Output the [X, Y] coordinate of the center of the cell containing the given text.  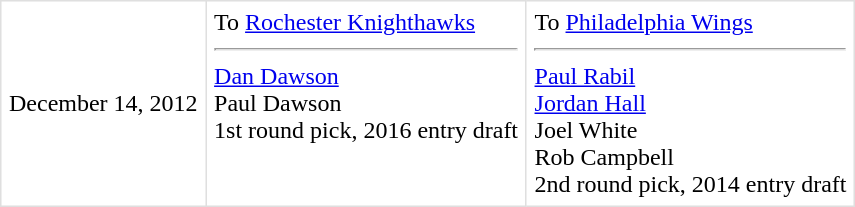
To Rochester Knighthawks Dan DawsonPaul Dawson1st round pick, 2016 entry draft [366, 104]
December 14, 2012 [104, 104]
To Philadelphia Wings Paul RabilJordan HallJoel WhiteRob Campbell2nd round pick, 2014 entry draft [690, 104]
